Locate the cell with the specified text and output its (x, y) center coordinate. 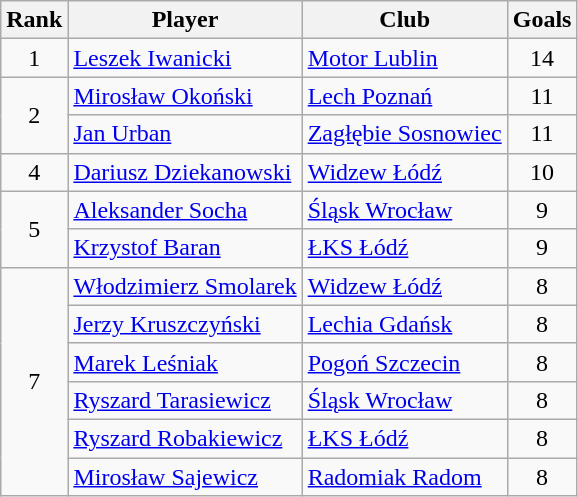
Jan Urban (185, 134)
Lech Poznań (404, 96)
Dariusz Dziekanowski (185, 172)
Ryszard Tarasiewicz (185, 400)
Rank (34, 20)
14 (542, 58)
Pogoń Szczecin (404, 362)
Club (404, 20)
Zagłębie Sosnowiec (404, 134)
Player (185, 20)
Jerzy Kruszczyński (185, 324)
Goals (542, 20)
5 (34, 229)
4 (34, 172)
1 (34, 58)
Motor Lublin (404, 58)
Radomiak Radom (404, 477)
Mirosław Sajewicz (185, 477)
Marek Leśniak (185, 362)
Aleksander Socha (185, 210)
Lechia Gdańsk (404, 324)
Ryszard Robakiewicz (185, 438)
Krzystof Baran (185, 248)
7 (34, 381)
Włodzimierz Smolarek (185, 286)
Leszek Iwanicki (185, 58)
2 (34, 115)
10 (542, 172)
Mirosław Okoński (185, 96)
